Return (x, y) of the center of cell containing provided text 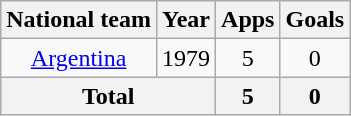
1979 (186, 58)
Argentina (79, 58)
Year (186, 20)
Goals (315, 20)
Total (108, 96)
National team (79, 20)
Apps (248, 20)
